Scan for the cell matching the given text and deliver its [X, Y] coordinate at center. 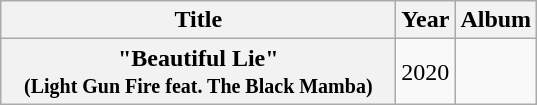
Title [198, 20]
Year [426, 20]
"Beautiful Lie"(Light Gun Fire feat. The Black Mamba) [198, 72]
Album [496, 20]
2020 [426, 72]
